Provide the (X, Y) coordinate of the cell's center where the given text is located.  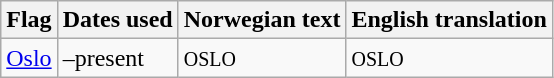
–present (118, 58)
Flag (29, 20)
English translation (449, 20)
Norwegian text (262, 20)
Dates used (118, 20)
Oslo (29, 58)
